Find where the given text appears and provide that cell's center as (X, Y) coordinate. 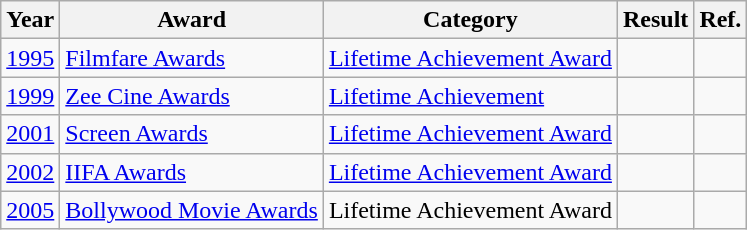
Result (655, 20)
Year (30, 20)
Ref. (720, 20)
Bollywood Movie Awards (192, 210)
2002 (30, 172)
2005 (30, 210)
Screen Awards (192, 134)
Filmfare Awards (192, 58)
1999 (30, 96)
Award (192, 20)
1995 (30, 58)
Category (470, 20)
2001 (30, 134)
IIFA Awards (192, 172)
Zee Cine Awards (192, 96)
Lifetime Achievement (470, 96)
